Locate the cell with the specified text and output its [X, Y] center coordinate. 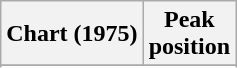
Peakposition [189, 34]
Chart (1975) [72, 34]
